Output the [X, Y] coordinate of the center of the cell containing the given text.  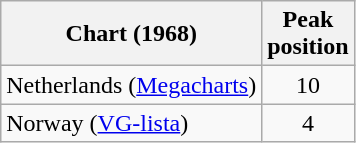
4 [308, 123]
Peakposition [308, 34]
10 [308, 85]
Norway (VG-lista) [132, 123]
Chart (1968) [132, 34]
Netherlands (Megacharts) [132, 85]
